For the text-containing cell, return its midpoint in [x, y] coordinate format. 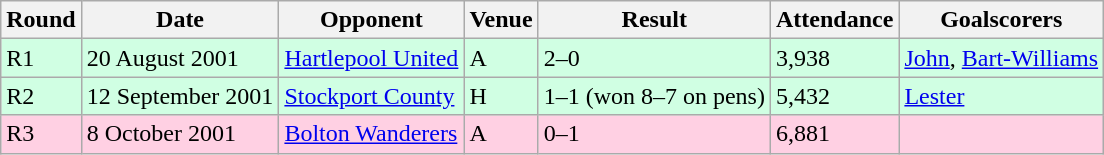
Venue [501, 20]
2–0 [654, 58]
John, Bart-Williams [1002, 58]
3,938 [834, 58]
R1 [41, 58]
Bolton Wanderers [372, 134]
Opponent [372, 20]
R2 [41, 96]
Goalscorers [1002, 20]
Hartlepool United [372, 58]
6,881 [834, 134]
R3 [41, 134]
H [501, 96]
Date [180, 20]
20 August 2001 [180, 58]
8 October 2001 [180, 134]
1–1 (won 8–7 on pens) [654, 96]
0–1 [654, 134]
Lester [1002, 96]
Round [41, 20]
12 September 2001 [180, 96]
5,432 [834, 96]
Attendance [834, 20]
Stockport County [372, 96]
Result [654, 20]
